For the text-containing cell, return its midpoint in (x, y) coordinate format. 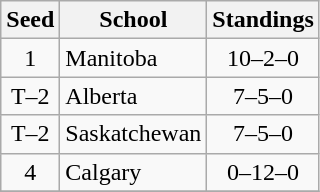
Seed (30, 20)
Standings (263, 20)
School (134, 20)
Manitoba (134, 58)
1 (30, 58)
Saskatchewan (134, 134)
4 (30, 172)
Alberta (134, 96)
0–12–0 (263, 172)
10–2–0 (263, 58)
Calgary (134, 172)
